Find where the given text appears and provide that cell's center as (x, y) coordinate. 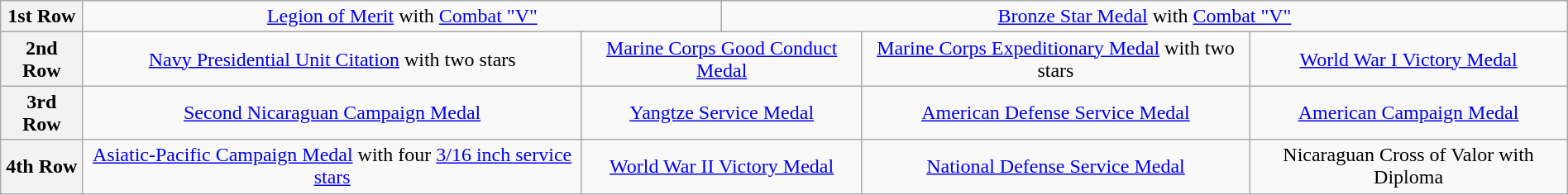
1st Row (41, 17)
Second Nicaraguan Campaign Medal (332, 112)
3rd Row (41, 112)
Nicaraguan Cross of Valor with Diploma (1408, 167)
American Campaign Medal (1408, 112)
2nd Row (41, 59)
National Defense Service Medal (1055, 167)
Yangtze Service Medal (721, 112)
Marine Corps Expeditionary Medal with two stars (1055, 59)
Legion of Merit with Combat "V" (402, 17)
Navy Presidential Unit Citation with two stars (332, 59)
4th Row (41, 167)
Asiatic-Pacific Campaign Medal with four 3/16 inch service stars (332, 167)
World War I Victory Medal (1408, 59)
Bronze Star Medal with Combat "V" (1145, 17)
American Defense Service Medal (1055, 112)
World War II Victory Medal (721, 167)
Marine Corps Good Conduct Medal (721, 59)
